Return the (X, Y) coordinate for the center point of the cell that contains the specified text.  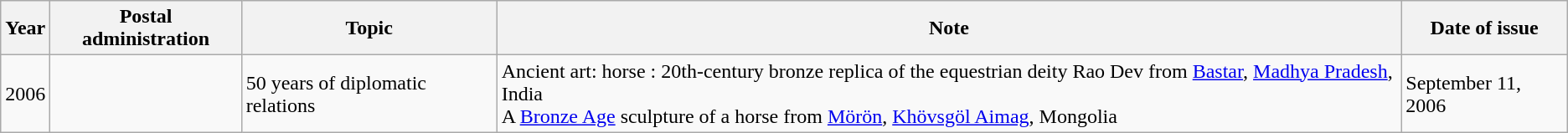
September 11, 2006 (1484, 94)
50 years of diplomatic relations (369, 94)
2006 (25, 94)
Topic (369, 28)
Year (25, 28)
Postal administration (146, 28)
Date of issue (1484, 28)
Note (949, 28)
